For the text-containing cell, return its midpoint in (x, y) coordinate format. 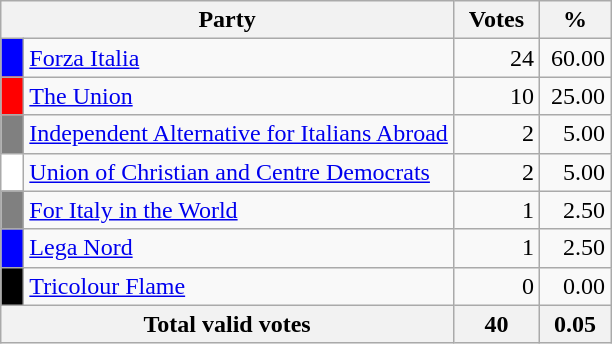
24 (496, 58)
The Union (239, 96)
For Italy in the World (239, 210)
25.00 (574, 96)
Forza Italia (239, 58)
Tricolour Flame (239, 286)
Total valid votes (228, 324)
40 (496, 324)
Union of Christian and Centre Democrats (239, 172)
Lega Nord (239, 248)
0 (496, 286)
% (574, 20)
Votes (496, 20)
0.05 (574, 324)
0.00 (574, 286)
Independent Alternative for Italians Abroad (239, 134)
60.00 (574, 58)
Party (228, 20)
10 (496, 96)
